Search for the cell housing the specified text and yield its [X, Y] center coordinate. 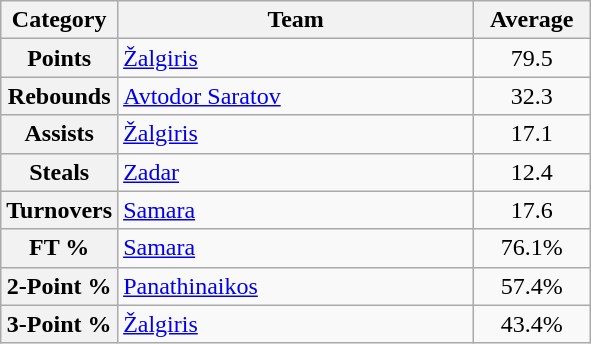
Rebounds [60, 96]
Category [60, 20]
Panathinaikos [296, 286]
79.5 [532, 58]
2-Point % [60, 286]
Zadar [296, 172]
3-Point % [60, 324]
Assists [60, 134]
Points [60, 58]
Turnovers [60, 210]
Team [296, 20]
FT % [60, 248]
76.1% [532, 248]
32.3 [532, 96]
17.1 [532, 134]
43.4% [532, 324]
Steals [60, 172]
12.4 [532, 172]
Avtodor Saratov [296, 96]
Average [532, 20]
17.6 [532, 210]
57.4% [532, 286]
